Identify which cell holds the provided text, then report its [X, Y] central coordinate. 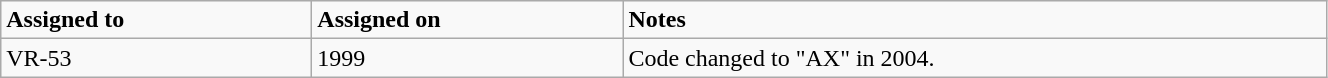
Notes [975, 20]
Assigned to [156, 20]
Code changed to "AX" in 2004. [975, 58]
VR-53 [156, 58]
Assigned on [468, 20]
1999 [468, 58]
